Return (X, Y) of the center of cell containing provided text 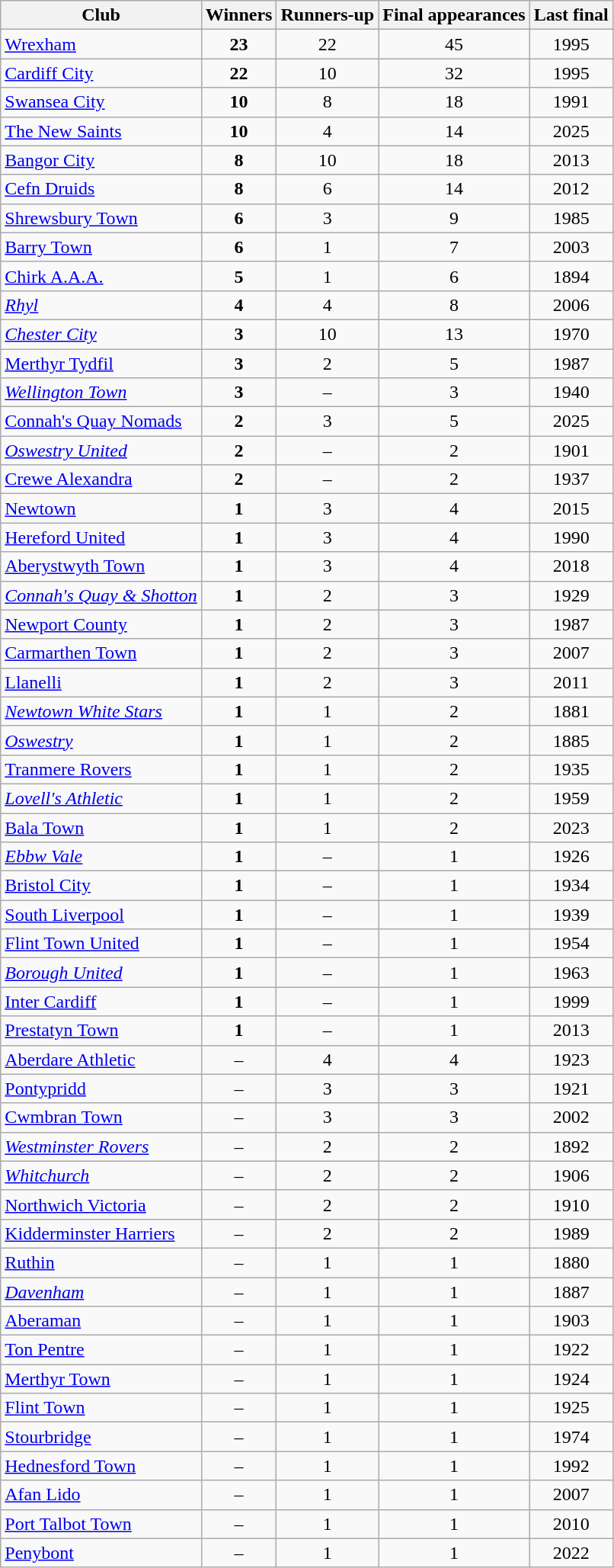
Northwich Victoria (101, 1204)
Club (101, 15)
Lovell's Athletic (101, 798)
Merthyr Town (101, 1379)
1892 (571, 1146)
2023 (571, 827)
Ton Pentre (101, 1350)
Borough United (101, 973)
Aberdare Athletic (101, 1060)
Oswestry (101, 740)
2018 (571, 566)
Cardiff City (101, 73)
South Liverpool (101, 915)
Hednesford Town (101, 1466)
Final appearances (454, 15)
Last final (571, 15)
1985 (571, 218)
Barry Town (101, 247)
1910 (571, 1204)
Carmarthen Town (101, 653)
45 (454, 44)
Crewe Alexandra (101, 479)
Winners (239, 15)
Westminster Rovers (101, 1146)
1894 (571, 276)
1881 (571, 711)
1880 (571, 1262)
Port Talbot Town (101, 1524)
Aberystwyth Town (101, 566)
1954 (571, 944)
Bangor City (101, 160)
1935 (571, 769)
The New Saints (101, 131)
1992 (571, 1466)
Stourbridge (101, 1437)
2010 (571, 1524)
Bala Town (101, 827)
1925 (571, 1408)
1934 (571, 886)
1921 (571, 1089)
23 (239, 44)
1901 (571, 451)
1974 (571, 1437)
Connah's Quay & Shotton (101, 595)
1989 (571, 1233)
Newport County (101, 624)
1903 (571, 1321)
Wrexham (101, 44)
32 (454, 73)
Flint Town (101, 1408)
Ruthin (101, 1262)
1924 (571, 1379)
13 (454, 334)
Pontypridd (101, 1089)
Runners-up (328, 15)
Inter Cardiff (101, 1002)
Chirk A.A.A. (101, 276)
1939 (571, 915)
Prestatyn Town (101, 1031)
Tranmere Rovers (101, 769)
2015 (571, 508)
Rhyl (101, 305)
1999 (571, 1002)
1887 (571, 1292)
1991 (571, 102)
2011 (571, 682)
Flint Town United (101, 944)
2002 (571, 1117)
1906 (571, 1175)
Cwmbran Town (101, 1117)
Newtown (101, 508)
Afan Lido (101, 1495)
2003 (571, 247)
1963 (571, 973)
7 (454, 247)
Hereford United (101, 537)
Penybont (101, 1553)
1959 (571, 798)
Merthyr Tydfil (101, 364)
2022 (571, 1553)
Shrewsbury Town (101, 218)
Bristol City (101, 886)
Ebbw Vale (101, 857)
1926 (571, 857)
1990 (571, 537)
Whitchurch (101, 1175)
1940 (571, 393)
Chester City (101, 334)
1923 (571, 1060)
Oswestry United (101, 451)
9 (454, 218)
1937 (571, 479)
1922 (571, 1350)
Cefn Druids (101, 189)
Davenham (101, 1292)
1885 (571, 740)
Kidderminster Harriers (101, 1233)
Swansea City (101, 102)
Wellington Town (101, 393)
2006 (571, 305)
Llanelli (101, 682)
Connah's Quay Nomads (101, 422)
1929 (571, 595)
Aberaman (101, 1321)
Newtown White Stars (101, 711)
2012 (571, 189)
1970 (571, 334)
